Provide the (x, y) coordinate of the cell's center where the given text is located.  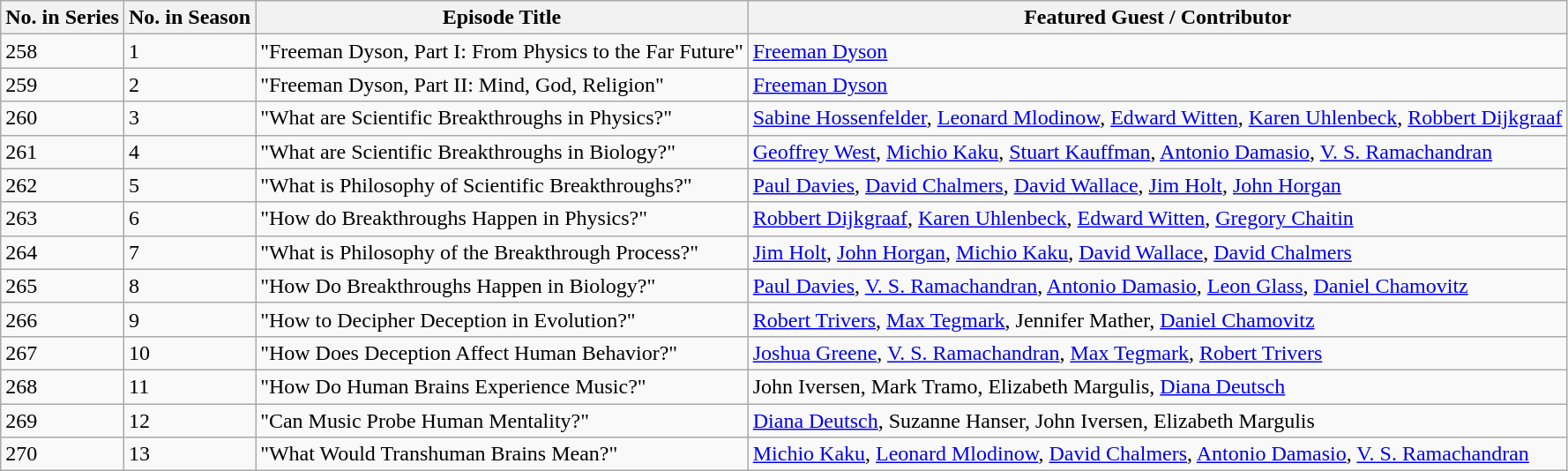
Geoffrey West, Michio Kaku, Stuart Kauffman, Antonio Damasio, V. S. Ramachandran (1157, 152)
"Can Music Probe Human Mentality?" (503, 421)
4 (189, 152)
John Iversen, Mark Tramo, Elizabeth Margulis, Diana Deutsch (1157, 386)
Michio Kaku, Leonard Mlodinow, David Chalmers, Antonio Damasio, V. S. Ramachandran (1157, 454)
270 (63, 454)
"What is Philosophy of Scientific Breakthroughs?" (503, 185)
260 (63, 118)
7 (189, 252)
Paul Davies, David Chalmers, David Wallace, Jim Holt, John Horgan (1157, 185)
No. in Season (189, 18)
"How Do Human Brains Experience Music?" (503, 386)
12 (189, 421)
266 (63, 319)
Jim Holt, John Horgan, Michio Kaku, David Wallace, David Chalmers (1157, 252)
"How Does Deception Affect Human Behavior?" (503, 353)
6 (189, 219)
Robbert Dijkgraaf, Karen Uhlenbeck, Edward Witten, Gregory Chaitin (1157, 219)
9 (189, 319)
"Freeman Dyson, Part II: Mind, God, Religion" (503, 85)
264 (63, 252)
Episode Title (503, 18)
5 (189, 185)
"How do Breakthroughs Happen in Physics?" (503, 219)
11 (189, 386)
258 (63, 51)
Diana Deutsch, Suzanne Hanser, John Iversen, Elizabeth Margulis (1157, 421)
Featured Guest / Contributor (1157, 18)
No. in Series (63, 18)
1 (189, 51)
Paul Davies, V. S. Ramachandran, Antonio Damasio, Leon Glass, Daniel Chamovitz (1157, 286)
268 (63, 386)
"What are Scientific Breakthroughs in Biology?" (503, 152)
Sabine Hossenfelder, Leonard Mlodinow, Edward Witten, Karen Uhlenbeck, Robbert Dijkgraaf (1157, 118)
8 (189, 286)
263 (63, 219)
13 (189, 454)
"What Would Transhuman Brains Mean?" (503, 454)
Joshua Greene, V. S. Ramachandran, Max Tegmark, Robert Trivers (1157, 353)
2 (189, 85)
10 (189, 353)
269 (63, 421)
"How Do Breakthroughs Happen in Biology?" (503, 286)
"What is Philosophy of the Breakthrough Process?" (503, 252)
261 (63, 152)
"What are Scientific Breakthroughs in Physics?" (503, 118)
"How to Decipher Deception in Evolution?" (503, 319)
262 (63, 185)
267 (63, 353)
"Freeman Dyson, Part I: From Physics to the Far Future" (503, 51)
265 (63, 286)
259 (63, 85)
Robert Trivers, Max Tegmark, Jennifer Mather, Daniel Chamovitz (1157, 319)
3 (189, 118)
